Return (x, y) of the center of cell containing provided text 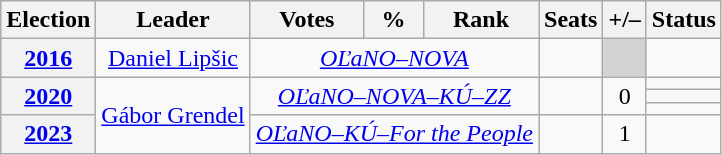
Gábor Grendel (173, 115)
Daniel Lipšic (173, 58)
2020 (48, 96)
Votes (306, 20)
OĽaNO–NOVA (394, 58)
OĽaNO–NOVA–KÚ–ZZ (394, 96)
% (394, 20)
0 (624, 96)
2016 (48, 58)
2023 (48, 134)
+/– (624, 20)
Status (684, 20)
OĽaNO–KÚ–For the People (394, 134)
Rank (482, 20)
1 (624, 134)
Election (48, 20)
Seats (571, 20)
Leader (173, 20)
